Capture the cell that displays the provided text and extract its (X, Y) central coordinate. 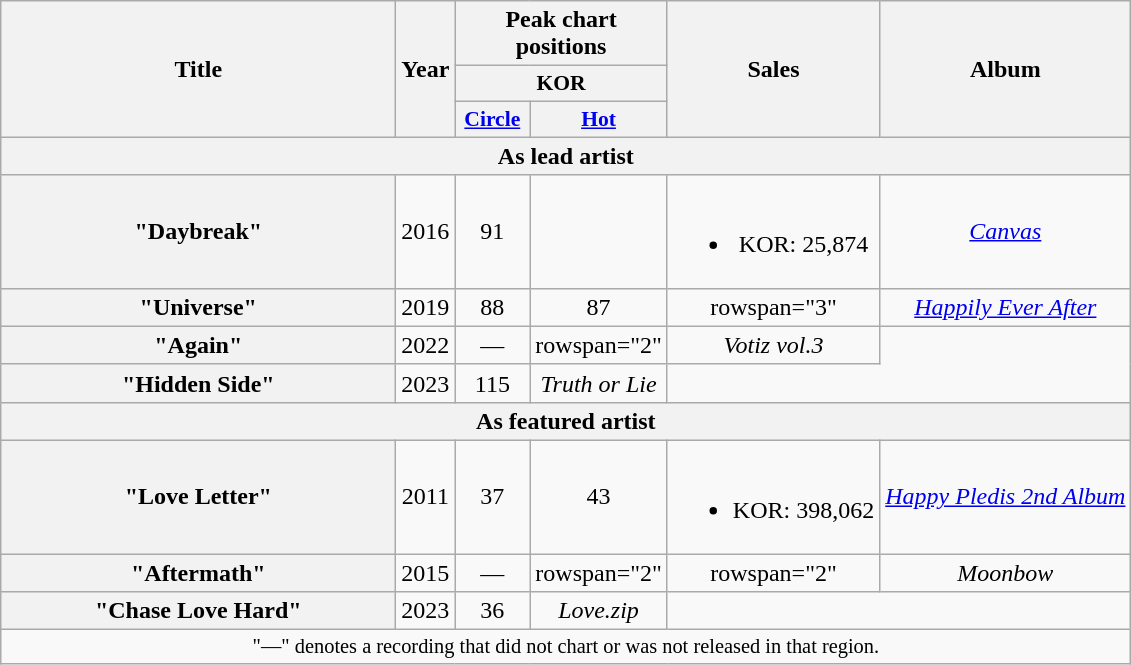
2011 (426, 496)
37 (492, 496)
"Again" (198, 345)
43 (599, 496)
"Love Letter" (198, 496)
"Chase Love Hard" (198, 611)
36 (492, 611)
rowspan="3" (773, 307)
2022 (426, 345)
Hot (599, 119)
KOR: 25,874 (773, 232)
Circle (492, 119)
91 (492, 232)
Title (198, 69)
115 (492, 383)
"Daybreak" (198, 232)
2015 (426, 573)
KOR (561, 84)
2016 (426, 232)
Moonbow (1006, 573)
"Hidden Side" (198, 383)
Happily Ever After (1006, 307)
Year (426, 69)
As featured artist (566, 421)
"Aftermath" (198, 573)
KOR: 398,062 (773, 496)
"—" denotes a recording that did not chart or was not released in that region. (566, 647)
2019 (426, 307)
Sales (773, 69)
Album (1006, 69)
Canvas (1006, 232)
Truth or Lie (599, 383)
Love.zip (599, 611)
Peak chartpositions (561, 34)
"Universe" (198, 307)
Votiz vol.3 (773, 345)
88 (492, 307)
Happy Pledis 2nd Album (1006, 496)
As lead artist (566, 156)
87 (599, 307)
